For the text-containing cell, return its midpoint in (X, Y) coordinate format. 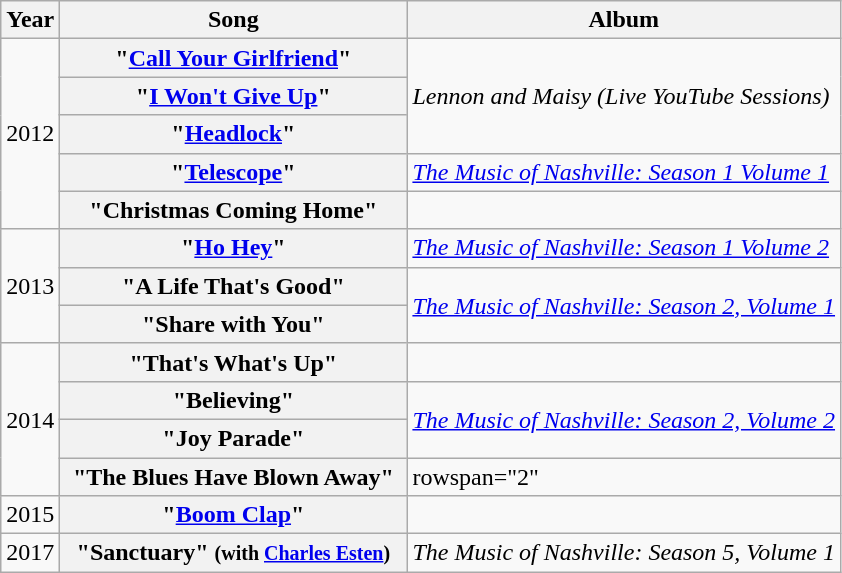
"Headlock" (234, 134)
"Ho Hey" (234, 248)
The Music of Nashville: Season 2, Volume 1 (624, 305)
"Joy Parade" (234, 438)
"Telescope" (234, 172)
"Boom Clap" (234, 515)
Song (234, 20)
2015 (30, 515)
"That's What's Up" (234, 362)
The Music of Nashville: Season 2, Volume 2 (624, 419)
2013 (30, 286)
Lennon and Maisy (Live YouTube Sessions) (624, 96)
"The Blues Have Blown Away" (234, 477)
The Music of Nashville: Season 1 Volume 1 (624, 172)
rowspan="2" (624, 477)
2017 (30, 553)
"Believing" (234, 400)
2012 (30, 134)
"Share with You" (234, 324)
"A Life That's Good" (234, 286)
2014 (30, 419)
Year (30, 20)
"Sanctuary" (with Charles Esten) (234, 553)
"I Won't Give Up" (234, 96)
"Christmas Coming Home" (234, 210)
The Music of Nashville: Season 5, Volume 1 (624, 553)
Album (624, 20)
"Call Your Girlfriend" (234, 58)
The Music of Nashville: Season 1 Volume 2 (624, 248)
